Capture the cell that displays the provided text and extract its [X, Y] central coordinate. 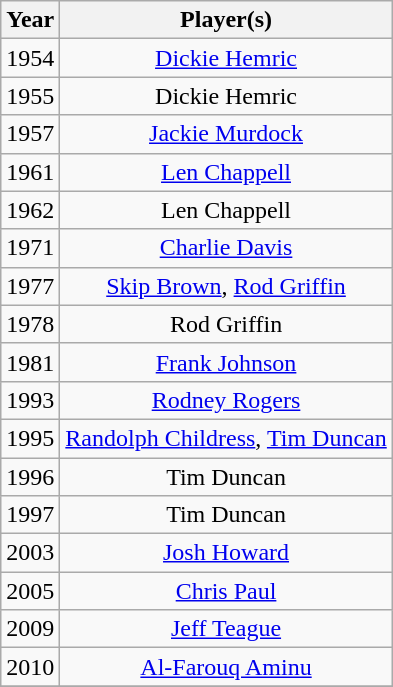
Al-Farouq Aminu [226, 667]
1962 [30, 210]
Rodney Rogers [226, 400]
2003 [30, 553]
Skip Brown, Rod Griffin [226, 286]
Player(s) [226, 20]
Jackie Murdock [226, 134]
Rod Griffin [226, 324]
1955 [30, 96]
Chris Paul [226, 591]
Year [30, 20]
2005 [30, 591]
1961 [30, 172]
Randolph Childress, Tim Duncan [226, 438]
2010 [30, 667]
1971 [30, 248]
1977 [30, 286]
1981 [30, 362]
1997 [30, 515]
1993 [30, 400]
1957 [30, 134]
Frank Johnson [226, 362]
1954 [30, 58]
Jeff Teague [226, 629]
Charlie Davis [226, 248]
1978 [30, 324]
1995 [30, 438]
2009 [30, 629]
1996 [30, 477]
Josh Howard [226, 553]
